Pinpoint the cell where the given text exists, returning its (X, Y) midpoint coordinate. 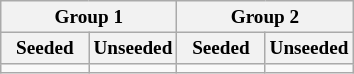
Group 1 (89, 17)
Group 2 (265, 17)
